Locate the cell with the specified text and output its (x, y) center coordinate. 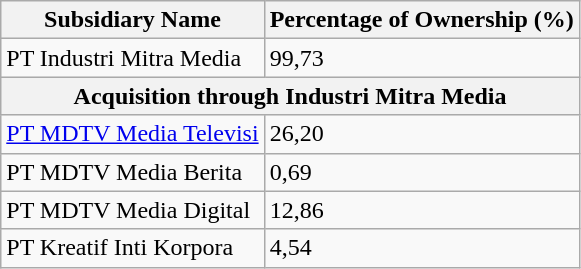
12,86 (422, 210)
PT Industri Mitra Media (132, 58)
26,20 (422, 134)
Percentage of Ownership (%) (422, 20)
4,54 (422, 248)
Subsidiary Name (132, 20)
99,73 (422, 58)
PT MDTV Media Berita (132, 172)
Acquisition through Industri Mitra Media (290, 96)
0,69 (422, 172)
PT MDTV Media Televisi (132, 134)
PT MDTV Media Digital (132, 210)
PT Kreatif Inti Korpora (132, 248)
